Capture the cell that displays the provided text and extract its [X, Y] central coordinate. 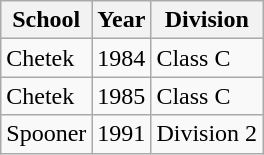
Division 2 [207, 134]
Division [207, 20]
1991 [122, 134]
School [46, 20]
1984 [122, 58]
1985 [122, 96]
Spooner [46, 134]
Year [122, 20]
